Search for the cell housing the specified text and yield its (x, y) center coordinate. 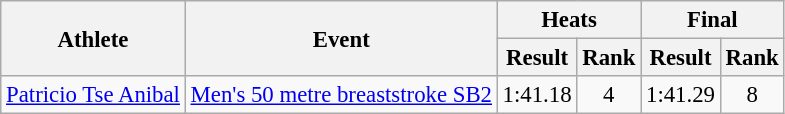
1:41.29 (681, 95)
Men's 50 metre breaststroke SB2 (341, 95)
8 (752, 95)
Event (341, 38)
Athlete (93, 38)
1:41.18 (537, 95)
Patricio Tse Anibal (93, 95)
Heats (568, 20)
Final (712, 20)
4 (609, 95)
